Return the [x, y] coordinate for the center point of the cell that contains the specified text.  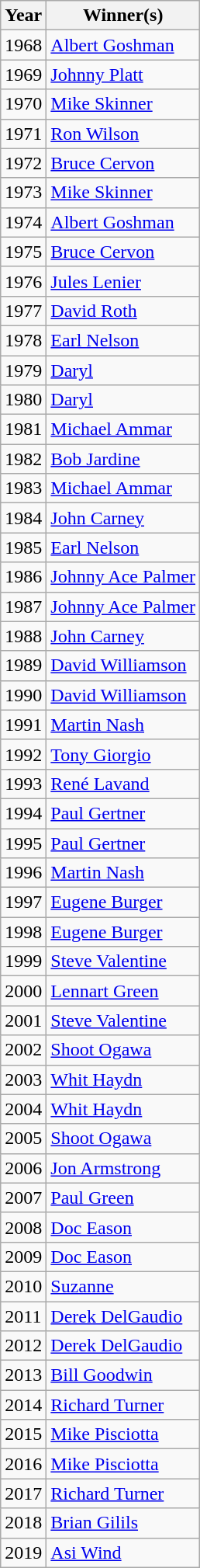
1988 [23, 636]
Johnny Platt [123, 75]
2011 [23, 1316]
2018 [23, 1523]
David Roth [123, 311]
1987 [23, 607]
1969 [23, 75]
1996 [23, 873]
1974 [23, 222]
Suzanne [123, 1286]
1985 [23, 548]
1984 [23, 518]
1977 [23, 311]
2013 [23, 1375]
1972 [23, 163]
1989 [23, 666]
1995 [23, 843]
2016 [23, 1464]
2008 [23, 1227]
2000 [23, 991]
2005 [23, 1139]
1994 [23, 813]
Paul Green [123, 1198]
1976 [23, 281]
1981 [23, 429]
Jules Lenier [123, 281]
Asi Wind [123, 1552]
1986 [23, 577]
Year [23, 16]
2006 [23, 1168]
1998 [23, 932]
Bob Jardine [123, 459]
1991 [23, 725]
1968 [23, 45]
2014 [23, 1405]
2010 [23, 1286]
Tony Giorgio [123, 754]
2017 [23, 1493]
Jon Armstrong [123, 1168]
1978 [23, 340]
1979 [23, 370]
2007 [23, 1198]
1999 [23, 961]
Winner(s) [123, 16]
1992 [23, 754]
René Lavand [123, 784]
Brian Gilils [123, 1523]
Ron Wilson [123, 134]
1980 [23, 400]
1975 [23, 252]
2001 [23, 1020]
1982 [23, 459]
2003 [23, 1080]
1971 [23, 134]
1990 [23, 695]
Bill Goodwin [123, 1375]
1983 [23, 488]
1970 [23, 104]
2015 [23, 1434]
Lennart Green [123, 991]
2009 [23, 1257]
2004 [23, 1109]
1997 [23, 902]
2019 [23, 1552]
1973 [23, 193]
1993 [23, 784]
2002 [23, 1050]
2012 [23, 1346]
